Provide the (x, y) coordinate of the cell's center where the given text is located.  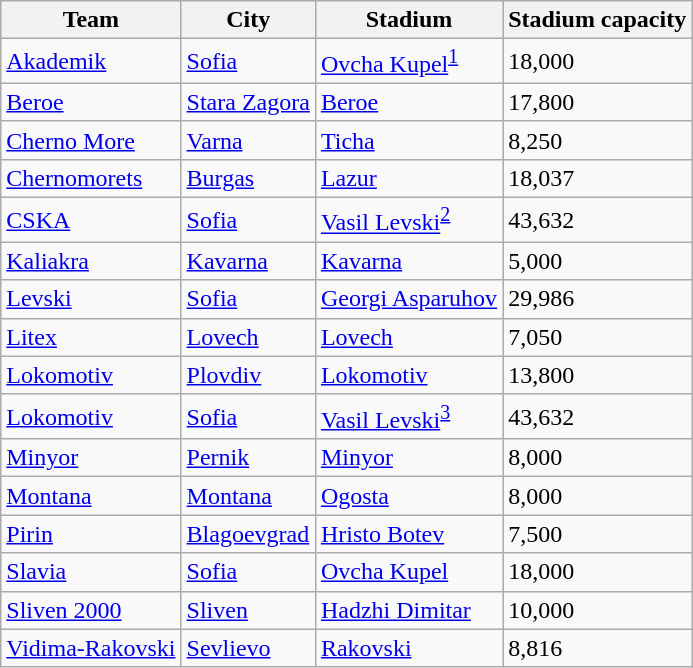
29,986 (598, 299)
Hristo Botev (408, 534)
Pirin (91, 534)
Burgas (248, 178)
Plovdiv (248, 375)
Sevlievo (248, 648)
Chernomorets (91, 178)
Pernik (248, 458)
Sliven (248, 610)
Ticha (408, 140)
Ovcha Kupel1 (408, 62)
Vasil Levski2 (408, 220)
7,050 (598, 337)
Litex (91, 337)
Vidima-Rakovski (91, 648)
Team (91, 20)
Kaliakra (91, 261)
Lazur (408, 178)
Slavia (91, 572)
Ovcha Kupel (408, 572)
Stadium capacity (598, 20)
Georgi Asparuhov (408, 299)
Stara Zagora (248, 102)
8,250 (598, 140)
Hadzhi Dimitar (408, 610)
Ogosta (408, 496)
8,816 (598, 648)
17,800 (598, 102)
Cherno More (91, 140)
Varna (248, 140)
18,037 (598, 178)
Rakovski (408, 648)
Stadium (408, 20)
7,500 (598, 534)
5,000 (598, 261)
Levski (91, 299)
13,800 (598, 375)
10,000 (598, 610)
Blagoevgrad (248, 534)
Sliven 2000 (91, 610)
City (248, 20)
Akademik (91, 62)
CSKA (91, 220)
Vasil Levski3 (408, 416)
